Scan for the cell matching the given text and deliver its [x, y] coordinate at center. 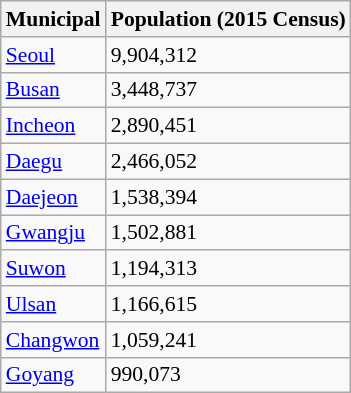
1,194,313 [228, 269]
990,073 [228, 375]
Goyang [54, 375]
Municipal [54, 19]
2,466,052 [228, 162]
Seoul [54, 55]
Incheon [54, 126]
1,502,881 [228, 233]
Busan [54, 90]
Ulsan [54, 304]
Suwon [54, 269]
Daejeon [54, 197]
Gwangju [54, 233]
Changwon [54, 340]
1,166,615 [228, 304]
9,904,312 [228, 55]
Daegu [54, 162]
3,448,737 [228, 90]
1,538,394 [228, 197]
1,059,241 [228, 340]
Population (2015 Census) [228, 19]
2,890,451 [228, 126]
